Scan for the cell matching the given text and deliver its [X, Y] coordinate at center. 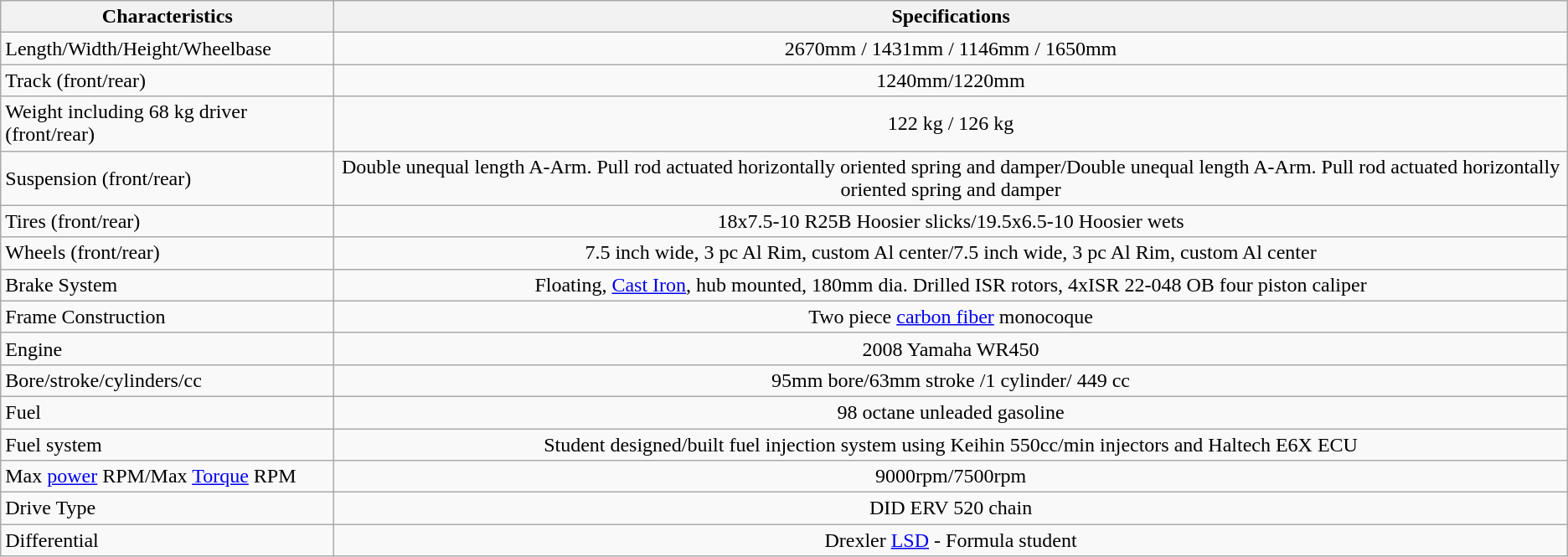
7.5 inch wide, 3 pc Al Rim, custom Al center/7.5 inch wide, 3 pc Al Rim, custom Al center [951, 253]
2670mm / 1431mm / 1146mm / 1650mm [951, 49]
Differential [168, 540]
98 octane unleaded gasoline [951, 412]
Wheels (front/rear) [168, 253]
2008 Yamaha WR450 [951, 348]
Floating, Cast Iron, hub mounted, 180mm dia. Drilled ISR rotors, 4xISR 22-048 OB four piston caliper [951, 285]
Weight including 68 kg driver (front/rear) [168, 124]
9000rpm/7500rpm [951, 477]
Max power RPM/Max Torque RPM [168, 477]
Characteristics [168, 17]
1240mm/1220mm [951, 80]
Track (front/rear) [168, 80]
Two piece carbon fiber monocoque [951, 317]
Fuel system [168, 445]
Length/Width/Height/Wheelbase [168, 49]
122 kg / 126 kg [951, 124]
95mm bore/63mm stroke /1 cylinder/ 449 cc [951, 380]
Student designed/built fuel injection system using Keihin 550cc/min injectors and Haltech E6X ECU [951, 445]
Engine [168, 348]
Brake System [168, 285]
Frame Construction [168, 317]
Tires (front/rear) [168, 221]
Fuel [168, 412]
Drexler LSD - Formula student [951, 540]
18x7.5-10 R25B Hoosier slicks/19.5x6.5-10 Hoosier wets [951, 221]
DID ERV 520 chain [951, 508]
Bore/stroke/cylinders/cc [168, 380]
Drive Type [168, 508]
Suspension (front/rear) [168, 178]
Specifications [951, 17]
